Scan for the cell matching the given text and deliver its (x, y) coordinate at center. 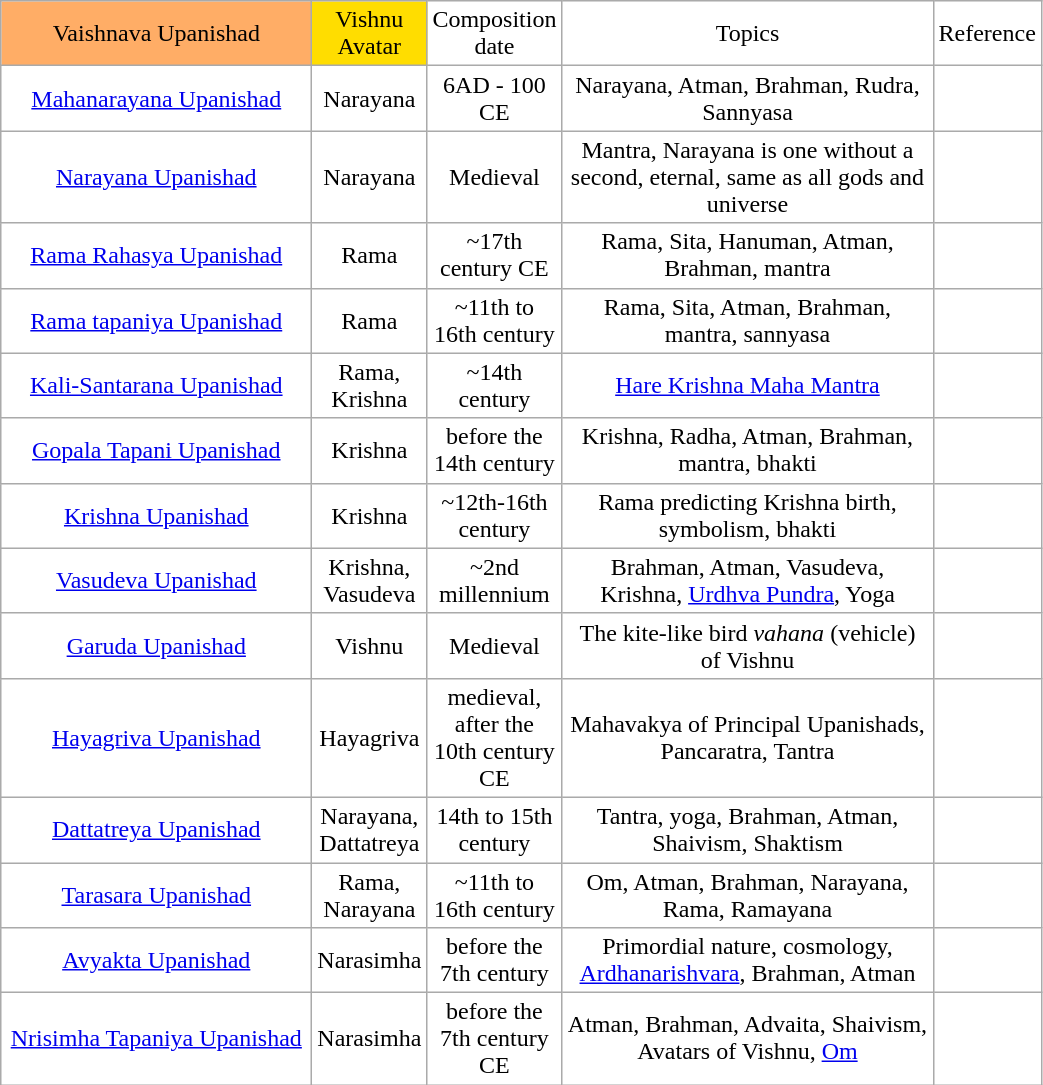
Rama, Narayana (370, 894)
Rama predicting Krishna birth, symbolism, bhakti (748, 516)
Narayana, Dattatreya (370, 830)
14th to 15th century (494, 830)
Topics (748, 34)
Rama, Sita, Atman, Brahman, mantra, sannyasa (748, 320)
Reference (987, 34)
~2nd millennium (494, 580)
Krishna Upanishad (156, 516)
Brahman, Atman, Vasudeva, Krishna, Urdhva Pundra, Yoga (748, 580)
Rama, Krishna (370, 386)
Hayagriva Upanishad (156, 738)
Kali-Santarana Upanishad (156, 386)
before the 14th century (494, 450)
Hayagriva (370, 738)
Vasudeva Upanishad (156, 580)
~12th-16th century (494, 516)
Nrisimha Tapaniya Upanishad (156, 1039)
Krishna, Vasudeva (370, 580)
Narayana Upanishad (156, 177)
before the 7th century (494, 960)
Om, Atman, Brahman, Narayana, Rama, Ramayana (748, 894)
~14th century (494, 386)
Tantra, yoga, Brahman, Atman, Shaivism, Shaktism (748, 830)
Krishna, Radha, Atman, Brahman, mantra, bhakti (748, 450)
6AD - 100 CE (494, 98)
Vishnu Avatar (370, 34)
before the 7th century CE (494, 1039)
The kite-like bird vahana (vehicle) of Vishnu (748, 646)
Mahavakya of Principal Upanishads, Pancaratra, Tantra (748, 738)
Tarasara Upanishad (156, 894)
Dattatreya Upanishad (156, 830)
Gopala Tapani Upanishad (156, 450)
~17th century CE (494, 256)
Vishnu (370, 646)
Mantra, Narayana is one without a second, eternal, same as all gods and universe (748, 177)
Rama, Sita, Hanuman, Atman, Brahman, mantra (748, 256)
Garuda Upanishad (156, 646)
medieval, after the 10th century CE (494, 738)
Mahanarayana Upanishad (156, 98)
Hare Krishna Maha Mantra (748, 386)
Narayana, Atman, Brahman, Rudra, Sannyasa (748, 98)
Atman, Brahman, Advaita, Shaivism, Avatars of Vishnu, Om (748, 1039)
Vaishnava Upanishad (156, 34)
Primordial nature, cosmology, Ardhanarishvara, Brahman, Atman (748, 960)
Composition date (494, 34)
Rama Rahasya Upanishad (156, 256)
Rama tapaniya Upanishad (156, 320)
Avyakta Upanishad (156, 960)
